Detect which cell encompasses the target text, then output its (X, Y) center coordinate. 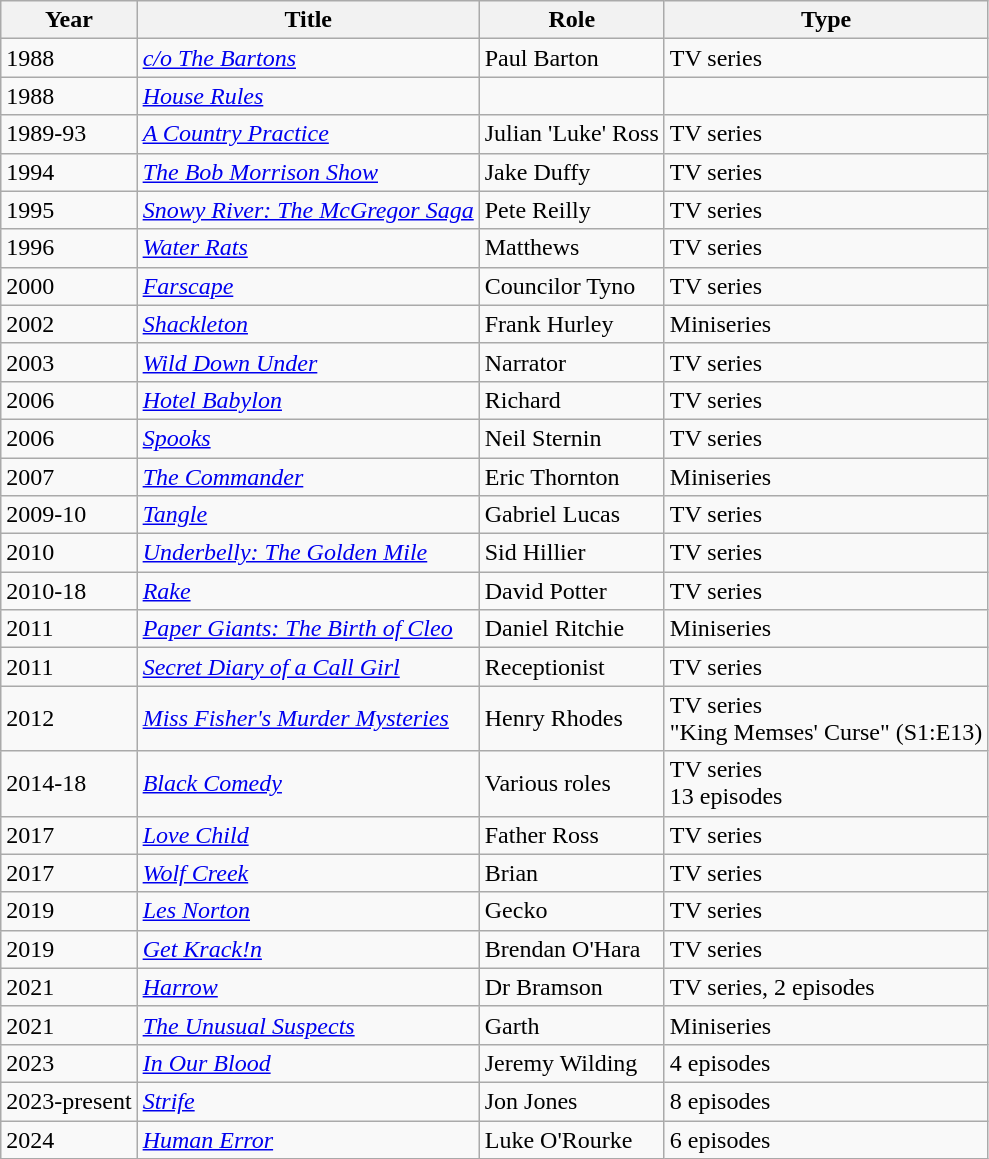
Year (69, 20)
1994 (69, 172)
Garth (572, 1025)
Harrow (308, 987)
Receptionist (572, 667)
Pete Reilly (572, 210)
Jeremy Wilding (572, 1063)
In Our Blood (308, 1063)
2002 (69, 324)
2010-18 (69, 591)
2023 (69, 1063)
Daniel Ritchie (572, 629)
Neil Sternin (572, 438)
Paul Barton (572, 58)
Matthews (572, 248)
House Rules (308, 96)
Secret Diary of a Call Girl (308, 667)
Title (308, 20)
Love Child (308, 835)
Type (826, 20)
Henry Rhodes (572, 718)
Role (572, 20)
8 episodes (826, 1101)
6 episodes (826, 1139)
1996 (69, 248)
Richard (572, 400)
The Commander (308, 477)
2007 (69, 477)
Black Comedy (308, 784)
Gecko (572, 911)
Eric Thornton (572, 477)
Paper Giants: The Birth of Cleo (308, 629)
Julian 'Luke' Ross (572, 134)
David Potter (572, 591)
Tangle (308, 515)
Narrator (572, 362)
Jon Jones (572, 1101)
2012 (69, 718)
Wild Down Under (308, 362)
Get Krack!n (308, 949)
TV series, 2 episodes (826, 987)
Various roles (572, 784)
Brian (572, 873)
2003 (69, 362)
Councilor Tyno (572, 286)
Strife (308, 1101)
2014-18 (69, 784)
Snowy River: The McGregor Saga (308, 210)
Gabriel Lucas (572, 515)
2023-present (69, 1101)
1995 (69, 210)
Hotel Babylon (308, 400)
Brendan O'Hara (572, 949)
2009-10 (69, 515)
1989-93 (69, 134)
4 episodes (826, 1063)
Father Ross (572, 835)
c/o The Bartons (308, 58)
Les Norton (308, 911)
Farscape (308, 286)
Water Rats (308, 248)
2000 (69, 286)
Sid Hillier (572, 553)
Human Error (308, 1139)
2024 (69, 1139)
The Unusual Suspects (308, 1025)
TV series13 episodes (826, 784)
Underbelly: The Golden Mile (308, 553)
Miss Fisher's Murder Mysteries (308, 718)
Luke O'Rourke (572, 1139)
Jake Duffy (572, 172)
Wolf Creek (308, 873)
The Bob Morrison Show (308, 172)
A Country Practice (308, 134)
Dr Bramson (572, 987)
Frank Hurley (572, 324)
Spooks (308, 438)
2010 (69, 553)
Rake (308, 591)
Shackleton (308, 324)
TV series"King Memses' Curse" (S1:E13) (826, 718)
